Return the (X, Y) coordinate for the center point of the cell that contains the specified text.  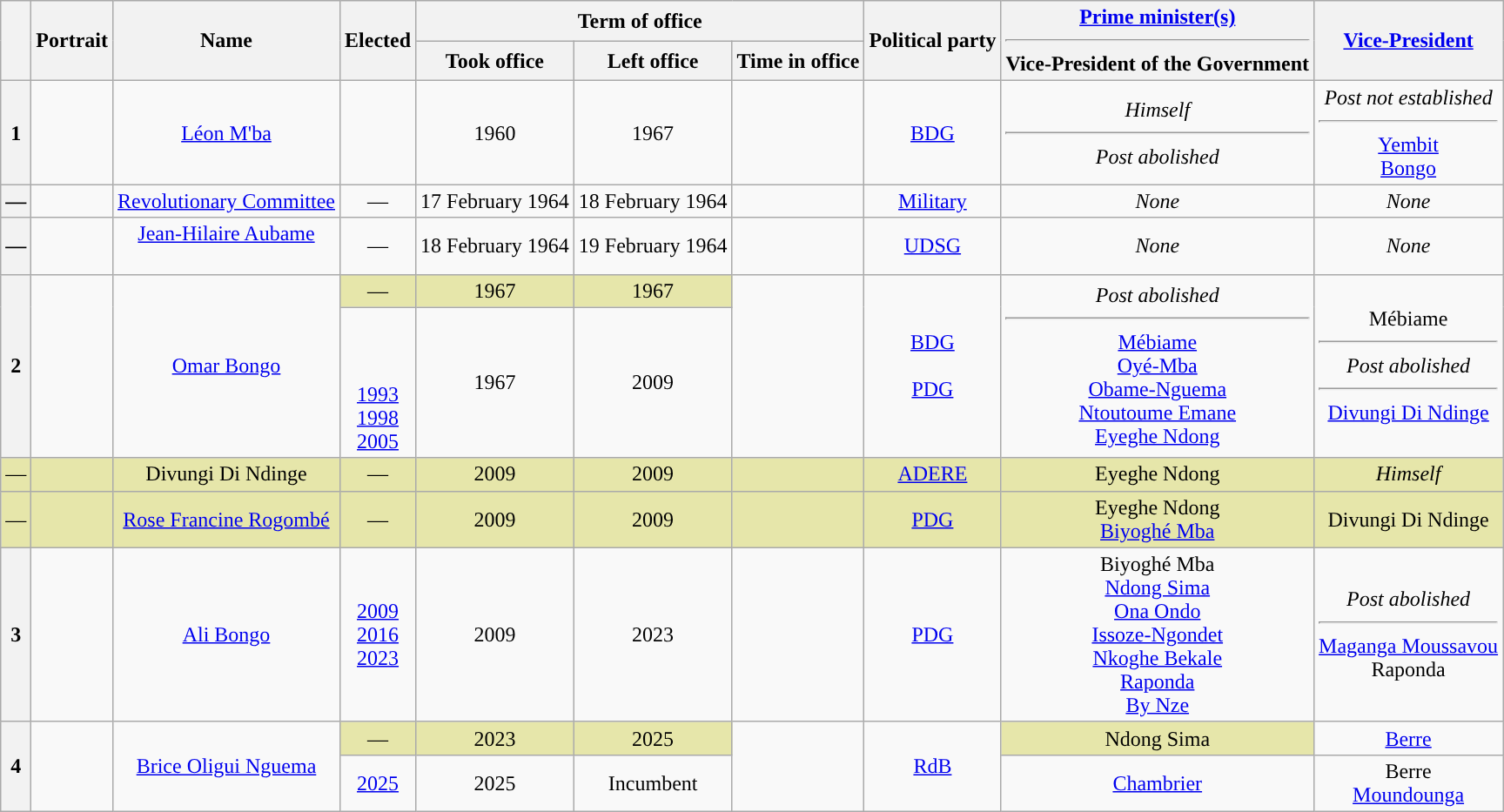
Post abolishedMébiameOyé-MbaObame-NguemaNtoutoume EmaneEyeghe Ndong (1158, 366)
1 (16, 132)
1960 (495, 132)
HimselfPost abolished (1158, 132)
200920162023 (378, 634)
BerreMoundounga (1408, 783)
Post not establishedYembitBongo (1408, 132)
Elected (378, 41)
4 (16, 766)
Name (226, 41)
Took office (495, 61)
BDGPDG (933, 366)
Brice Oligui Nguema (226, 766)
Ali Bongo (226, 634)
BDG (933, 132)
Revolutionary Committee (226, 201)
Political party (933, 41)
ADERE (933, 474)
MébiamePost abolished Divungi Di Ndinge (1408, 366)
Incumbent (653, 783)
Chambrier (1158, 783)
Léon M'ba (226, 132)
17 February 1964 (495, 201)
3 (16, 634)
Berre (1408, 738)
RdB (933, 766)
2 (16, 366)
Vice-President (1408, 41)
UDSG (933, 245)
Post abolishedMaganga MoussavouRaponda (1408, 634)
19 February 1964 (653, 245)
Left office (653, 61)
Biyoghé MbaNdong SimaOna OndoIssoze-NgondetNkoghe BekaleRapondaBy Nze (1158, 634)
Himself (1408, 474)
Omar Bongo (226, 366)
Military (933, 201)
Jean-Hilaire Aubame (226, 245)
Eyeghe NdongBiyoghé Mba (1158, 519)
Portrait (72, 41)
Ndong Sima (1158, 738)
Time in office (798, 61)
Rose Francine Rogombé (226, 519)
Eyeghe Ndong (1158, 474)
Prime minister(s)Vice-President of the Government (1158, 41)
199319982005 (378, 383)
Term of office (641, 21)
